Pinpoint the cell where the given text exists, returning its [X, Y] midpoint coordinate. 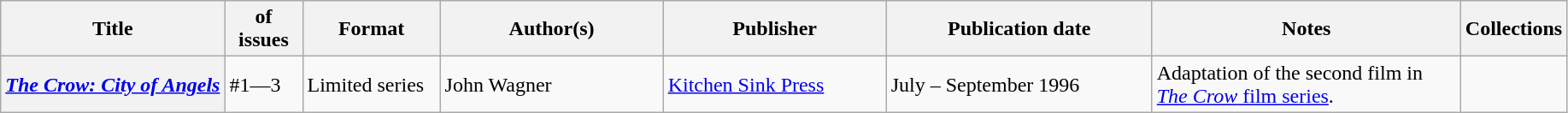
Publisher [774, 29]
#1—3 [263, 84]
Kitchen Sink Press [774, 84]
Notes [1306, 29]
Collections [1513, 29]
of issues [263, 29]
Limited series [371, 84]
Publication date [1019, 29]
The Crow: City of Angels [113, 84]
July – September 1996 [1019, 84]
Format [371, 29]
Author(s) [552, 29]
John Wagner [552, 84]
Adaptation of the second film in The Crow film series. [1306, 84]
Title [113, 29]
